Extract the (X, Y) coordinate from the center of the cell holding the provided text.  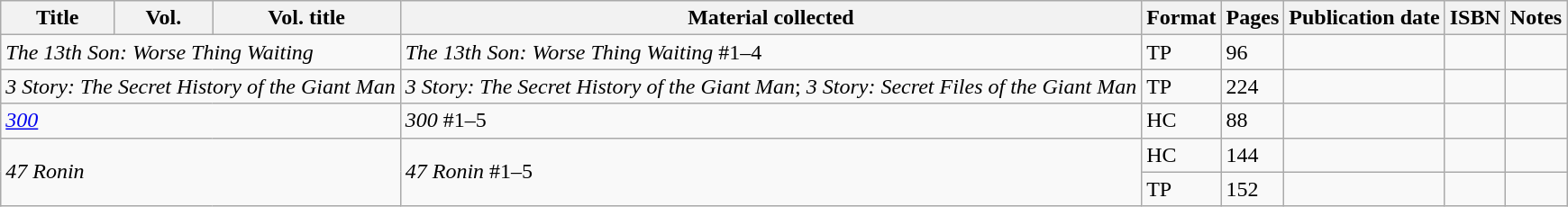
224 (1253, 86)
The 13th Son: Worse Thing Waiting (200, 52)
152 (1253, 189)
3 Story: The Secret History of the Giant Man (200, 86)
Format (1181, 18)
Vol. title (306, 18)
47 Ronin #1–5 (770, 172)
47 Ronin (200, 172)
3 Story: The Secret History of the Giant Man; 3 Story: Secret Files of the Giant Man (770, 86)
Publication date (1364, 18)
Title (58, 18)
Material collected (770, 18)
Vol. (164, 18)
300 #1–5 (770, 121)
ISBN (1474, 18)
96 (1253, 52)
Notes (1536, 18)
300 (200, 121)
The 13th Son: Worse Thing Waiting #1–4 (770, 52)
Pages (1253, 18)
144 (1253, 155)
88 (1253, 121)
